Search for the cell housing the specified text and yield its (X, Y) center coordinate. 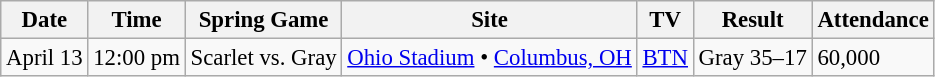
Scarlet vs. Gray (264, 58)
Ohio Stadium • Columbus, OH (490, 58)
Date (44, 20)
Spring Game (264, 20)
BTN (665, 58)
60,000 (873, 58)
TV (665, 20)
Attendance (873, 20)
12:00 pm (136, 58)
Result (752, 20)
Gray 35–17 (752, 58)
April 13 (44, 58)
Time (136, 20)
Site (490, 20)
